Return [x, y] of the center of cell containing provided text 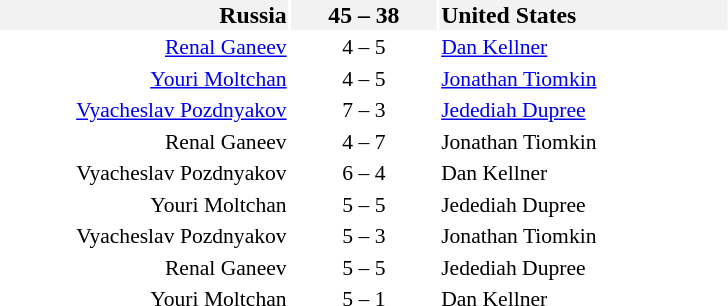
45 – 38 [364, 15]
Russia [144, 15]
5 – 3 [364, 236]
4 – 7 [364, 142]
7 – 3 [364, 110]
6 – 4 [364, 173]
United States [584, 15]
